Return (X, Y) of the center of cell containing provided text 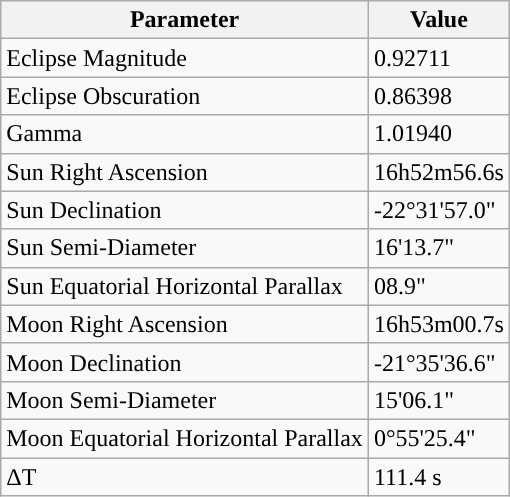
Moon Right Ascension (185, 324)
Sun Semi-Diameter (185, 248)
111.4 s (438, 477)
08.9" (438, 286)
Sun Equatorial Horizontal Parallax (185, 286)
-21°35'36.6" (438, 362)
Sun Right Ascension (185, 172)
ΔT (185, 477)
Moon Equatorial Horizontal Parallax (185, 438)
Sun Declination (185, 210)
16h52m56.6s (438, 172)
Parameter (185, 20)
Gamma (185, 134)
Moon Semi-Diameter (185, 400)
15'06.1" (438, 400)
0.92711 (438, 58)
Eclipse Obscuration (185, 96)
16h53m00.7s (438, 324)
-22°31'57.0" (438, 210)
0.86398 (438, 96)
16'13.7" (438, 248)
Eclipse Magnitude (185, 58)
Value (438, 20)
0°55'25.4" (438, 438)
1.01940 (438, 134)
Moon Declination (185, 362)
